Provide the (x, y) coordinate of the cell's center where the given text is located.  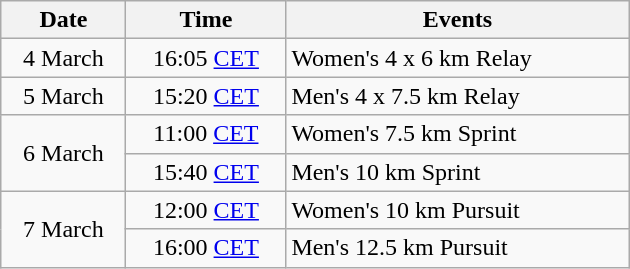
11:00 CET (206, 134)
Women's 7.5 km Sprint (458, 134)
Events (458, 20)
Date (64, 20)
Women's 10 km Pursuit (458, 210)
4 March (64, 58)
5 March (64, 96)
15:40 CET (206, 172)
6 March (64, 153)
Women's 4 x 6 km Relay (458, 58)
Men's 4 x 7.5 km Relay (458, 96)
16:05 CET (206, 58)
Men's 12.5 km Pursuit (458, 248)
16:00 CET (206, 248)
12:00 CET (206, 210)
7 March (64, 229)
Men's 10 km Sprint (458, 172)
Time (206, 20)
15:20 CET (206, 96)
